Provide the (x, y) coordinate of the cell's center where the given text is located.  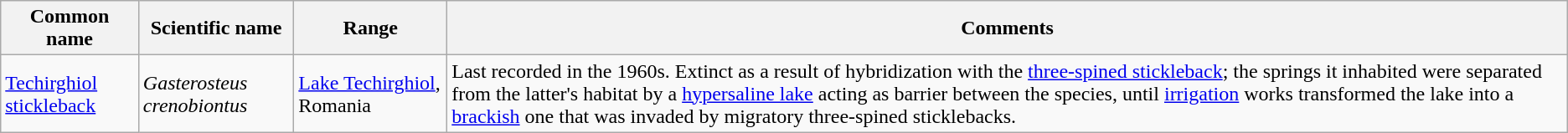
Lake Techirghiol, Romania (370, 94)
Gasterosteus crenobiontus (216, 94)
Common name (70, 28)
Techirghiol stickleback (70, 94)
Scientific name (216, 28)
Range (370, 28)
Comments (1008, 28)
